From the cell containing the given text, extract its center point as [x, y] coordinate. 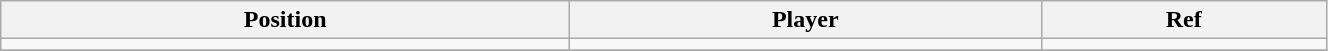
Position [286, 20]
Ref [1184, 20]
Player [806, 20]
